Provide the (X, Y) coordinate of the cell's center where the given text is located.  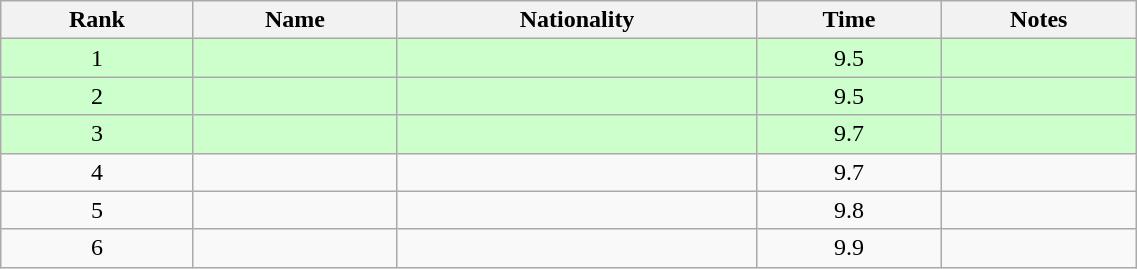
9.8 (848, 210)
Name (295, 20)
3 (97, 134)
Time (848, 20)
4 (97, 172)
5 (97, 210)
Rank (97, 20)
Notes (1039, 20)
Nationality (578, 20)
2 (97, 96)
6 (97, 248)
9.9 (848, 248)
1 (97, 58)
